Return [X, Y] of the center of cell containing provided text 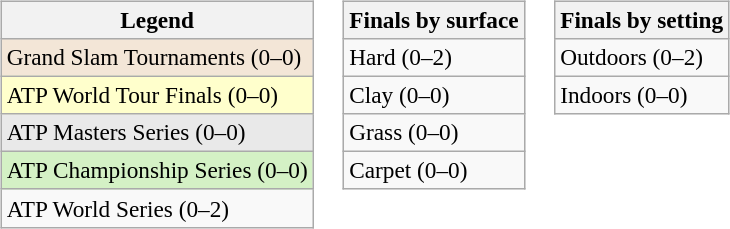
Hard (0–2) [434, 57]
Legend [157, 20]
Outdoors (0–2) [642, 57]
Carpet (0–0) [434, 171]
ATP Masters Series (0–0) [157, 133]
ATP Championship Series (0–0) [157, 171]
Indoors (0–0) [642, 95]
ATP World Tour Finals (0–0) [157, 95]
Grass (0–0) [434, 133]
Finals by setting [642, 20]
Grand Slam Tournaments (0–0) [157, 57]
ATP World Series (0–2) [157, 208]
Clay (0–0) [434, 95]
Finals by surface [434, 20]
